Locate the cell with the specified text and output its (X, Y) center coordinate. 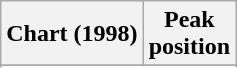
Chart (1998) (72, 34)
Peakposition (189, 34)
